Search for the cell housing the specified text and yield its (x, y) center coordinate. 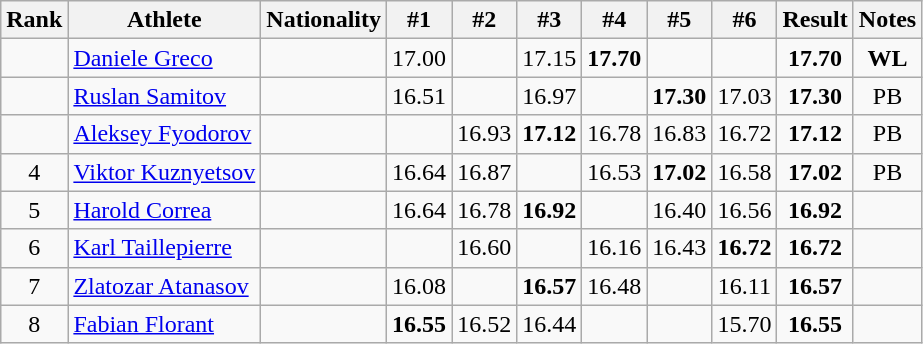
16.48 (614, 286)
Result (815, 20)
#3 (550, 20)
16.53 (614, 172)
Daniele Greco (164, 58)
16.16 (614, 248)
Notes (887, 20)
Rank (34, 20)
16.93 (484, 134)
#2 (484, 20)
16.51 (420, 96)
Ruslan Samitov (164, 96)
16.97 (550, 96)
16.56 (744, 210)
#4 (614, 20)
Harold Correa (164, 210)
16.40 (680, 210)
Aleksey Fyodorov (164, 134)
16.60 (484, 248)
16.43 (680, 248)
Karl Taillepierre (164, 248)
4 (34, 172)
#1 (420, 20)
7 (34, 286)
16.44 (550, 324)
Fabian Florant (164, 324)
16.11 (744, 286)
#6 (744, 20)
#5 (680, 20)
15.70 (744, 324)
16.58 (744, 172)
16.52 (484, 324)
8 (34, 324)
Zlatozar Atanasov (164, 286)
17.03 (744, 96)
WL (887, 58)
6 (34, 248)
17.00 (420, 58)
Athlete (164, 20)
17.15 (550, 58)
16.87 (484, 172)
16.08 (420, 286)
Viktor Kuznyetsov (164, 172)
5 (34, 210)
16.83 (680, 134)
Nationality (324, 20)
